Identify which cell holds the provided text, then report its (x, y) central coordinate. 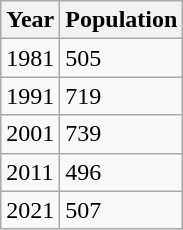
Year (30, 20)
1991 (30, 96)
Population (122, 20)
719 (122, 96)
505 (122, 58)
2021 (30, 210)
496 (122, 172)
739 (122, 134)
1981 (30, 58)
2001 (30, 134)
2011 (30, 172)
507 (122, 210)
